For the text-containing cell, return its midpoint in [x, y] coordinate format. 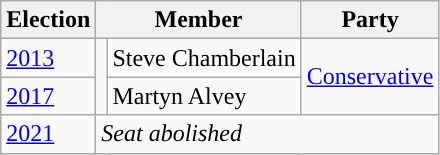
2013 [48, 58]
Party [370, 20]
Conservative [370, 77]
Election [48, 20]
Member [198, 20]
2021 [48, 134]
Steve Chamberlain [204, 58]
2017 [48, 96]
Seat abolished [268, 134]
Martyn Alvey [204, 96]
